Provide the [X, Y] coordinate of the cell's center where the given text is located.  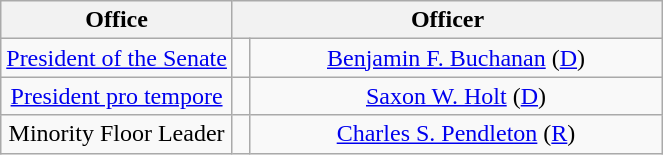
Benjamin F. Buchanan (D) [456, 58]
Saxon W. Holt (D) [456, 96]
Charles S. Pendleton (R) [456, 134]
President pro tempore [117, 96]
Officer [447, 20]
Minority Floor Leader [117, 134]
President of the Senate [117, 58]
Office [117, 20]
